From the cell containing the given text, extract its center point as [X, Y] coordinate. 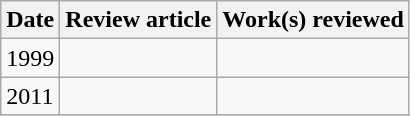
Work(s) reviewed [314, 20]
Date [30, 20]
1999 [30, 58]
2011 [30, 96]
Review article [138, 20]
